Pinpoint the cell where the given text exists, returning its (X, Y) midpoint coordinate. 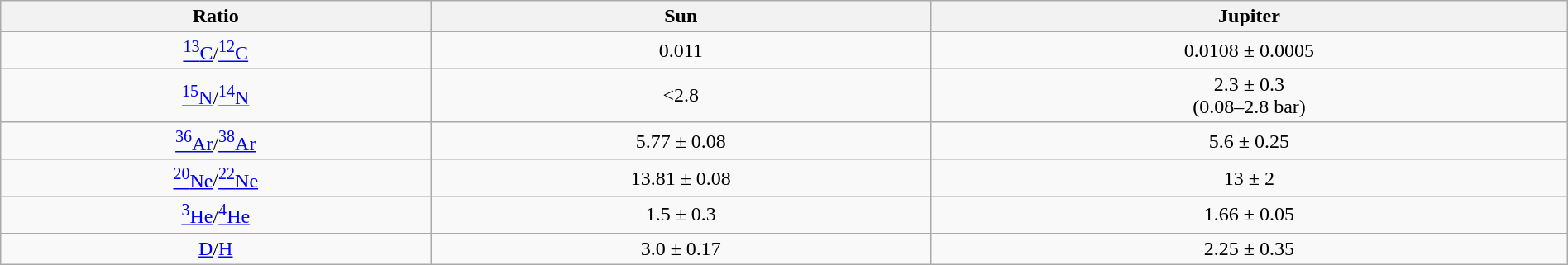
15N/14N (216, 96)
36Ar/38Ar (216, 140)
3He/4He (216, 215)
Ratio (216, 17)
Jupiter (1250, 17)
13C/12C (216, 51)
5.6 ± 0.25 (1250, 140)
Sun (681, 17)
2.3 ± 0.3(0.08–2.8 bar) (1250, 96)
2.25 ± 0.35 (1250, 248)
3.0 ± 0.17 (681, 248)
0.0108 ± 0.0005 (1250, 51)
13.81 ± 0.08 (681, 178)
5.77 ± 0.08 (681, 140)
13 ± 2 (1250, 178)
D/H (216, 248)
1.5 ± 0.3 (681, 215)
0.011 (681, 51)
20Ne/22Ne (216, 178)
<2.8 (681, 96)
1.66 ± 0.05 (1250, 215)
